Output the (x, y) coordinate of the center of the cell containing the given text.  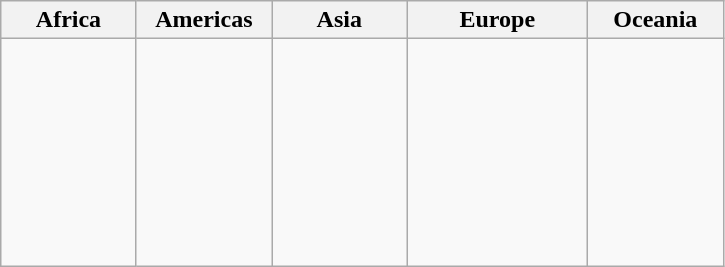
Africa (68, 20)
Asia (340, 20)
Europe (498, 20)
Oceania (656, 20)
Americas (204, 20)
